For the text-containing cell, return its midpoint in [X, Y] coordinate format. 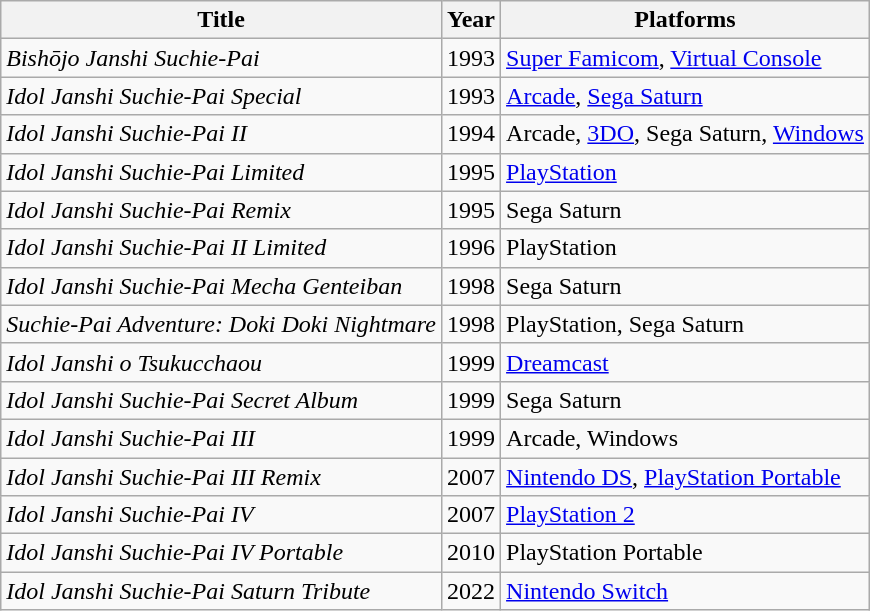
Idol Janshi Suchie-Pai Secret Album [222, 400]
PlayStation, Sega Saturn [686, 324]
Suchie-Pai Adventure: Doki Doki Nightmare [222, 324]
Idol Janshi Suchie-Pai Special [222, 96]
Idol Janshi Suchie-Pai Mecha Genteiban [222, 286]
Super Famicom, Virtual Console [686, 58]
Bishōjo Janshi Suchie-Pai [222, 58]
Arcade, 3DO, Sega Saturn, Windows [686, 134]
Title [222, 20]
Arcade, Sega Saturn [686, 96]
Idol Janshi Suchie-Pai III Remix [222, 477]
Arcade, Windows [686, 438]
Idol Janshi o Tsukucchaou [222, 362]
Dreamcast [686, 362]
2022 [470, 591]
Year [470, 20]
PlayStation 2 [686, 515]
Idol Janshi Suchie-Pai III [222, 438]
1994 [470, 134]
1996 [470, 248]
Idol Janshi Suchie-Pai Remix [222, 210]
Idol Janshi Suchie-Pai IV [222, 515]
Idol Janshi Suchie-Pai IV Portable [222, 553]
Platforms [686, 20]
Idol Janshi Suchie-Pai II Limited [222, 248]
Idol Janshi Suchie-Pai Saturn Tribute [222, 591]
Idol Janshi Suchie-Pai II [222, 134]
Idol Janshi Suchie-Pai Limited [222, 172]
PlayStation Portable [686, 553]
Nintendo Switch [686, 591]
2010 [470, 553]
Nintendo DS, PlayStation Portable [686, 477]
